From the cell containing the given text, extract its center point as [X, Y] coordinate. 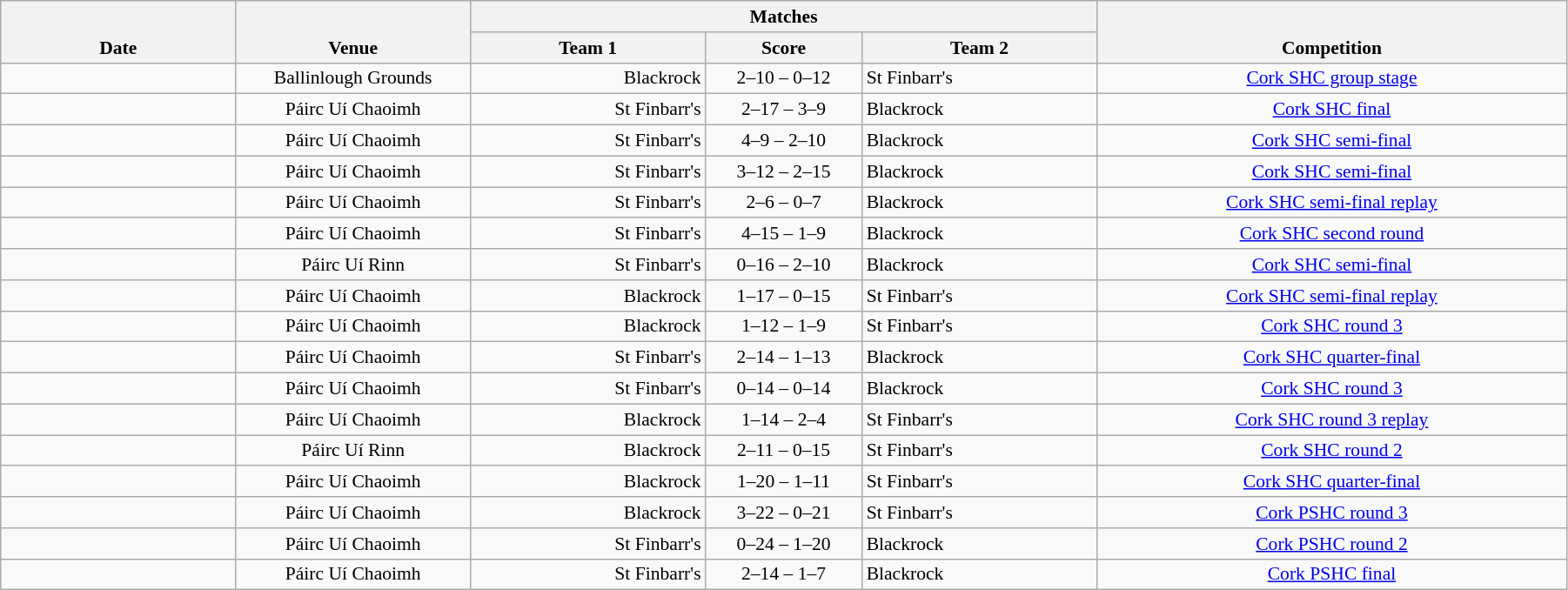
0–24 – 1–20 [784, 544]
Cork SHC round 2 [1332, 451]
Ballinlough Grounds [353, 78]
2–17 – 3–9 [784, 110]
3–22 – 0–21 [784, 513]
2–6 – 0–7 [784, 203]
2–10 – 0–12 [784, 78]
Matches [784, 17]
4–15 – 1–9 [784, 234]
Cork SHC second round [1332, 234]
Cork SHC final [1332, 110]
2–11 – 0–15 [784, 451]
0–16 – 2–10 [784, 265]
1–14 – 2–4 [784, 419]
Team 1 [588, 48]
Cork PSHC final [1332, 574]
Cork PSHC round 2 [1332, 544]
3–12 – 2–15 [784, 171]
Cork SHC round 3 replay [1332, 419]
2–14 – 1–13 [784, 358]
0–14 – 0–14 [784, 389]
Competition [1332, 31]
Venue [353, 31]
Date [118, 31]
Cork SHC group stage [1332, 78]
4–9 – 2–10 [784, 141]
Score [784, 48]
1–20 – 1–11 [784, 482]
Team 2 [980, 48]
Cork PSHC round 3 [1332, 513]
2–14 – 1–7 [784, 574]
1–17 – 0–15 [784, 296]
1–12 – 1–9 [784, 326]
